Find where the given text appears and provide that cell's center as (x, y) coordinate. 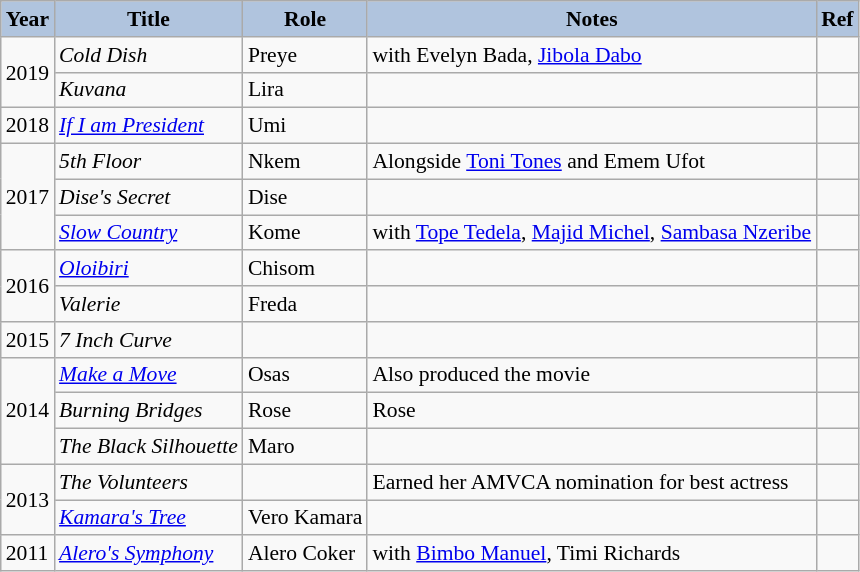
with Evelyn Bada, Jibola Dabo (592, 55)
Kuvana (148, 90)
Dise (306, 197)
Earned her AMVCA nomination for best actress (592, 482)
Valerie (148, 304)
with Tope Tedela, Majid Michel, Sambasa Nzeribe (592, 233)
If I am President (148, 126)
Freda (306, 304)
Umi (306, 126)
Role (306, 19)
5th Floor (148, 162)
Make a Move (148, 375)
Maro (306, 447)
Alero Coker (306, 554)
2011 (28, 554)
Cold Dish (148, 55)
2016 (28, 286)
Oloibiri (148, 269)
with Bimbo Manuel, Timi Richards (592, 554)
Slow Country (148, 233)
2015 (28, 340)
Alero's Symphony (148, 554)
Kamara's Tree (148, 518)
2018 (28, 126)
7 Inch Curve (148, 340)
Osas (306, 375)
Lira (306, 90)
The Volunteers (148, 482)
Notes (592, 19)
Nkem (306, 162)
Kome (306, 233)
Vero Kamara (306, 518)
2014 (28, 410)
Year (28, 19)
The Black Silhouette (148, 447)
Alongside Toni Tones and Emem Ufot (592, 162)
2013 (28, 500)
Also produced the movie (592, 375)
2017 (28, 198)
2019 (28, 72)
Ref (837, 19)
Dise's Secret (148, 197)
Burning Bridges (148, 411)
Title (148, 19)
Preye (306, 55)
Chisom (306, 269)
